For the text-containing cell, return its midpoint in (x, y) coordinate format. 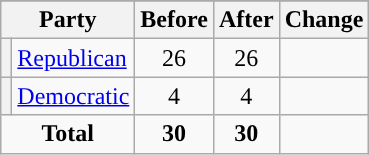
Party (68, 20)
Democratic (74, 96)
Republican (74, 58)
Before (174, 20)
After (246, 20)
Total (68, 134)
Change (324, 20)
